For the text-containing cell, return its midpoint in [X, Y] coordinate format. 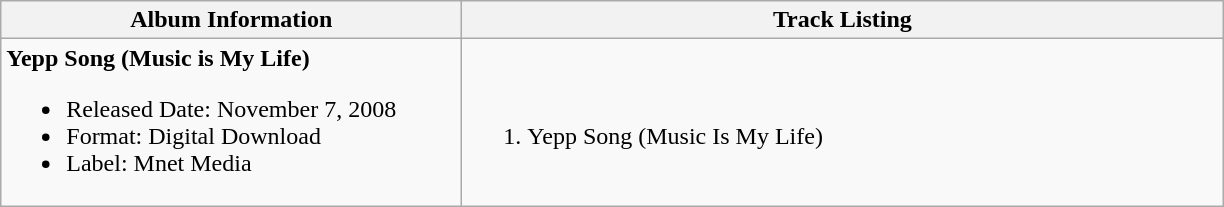
Yepp Song (Music is My Life)Released Date: November 7, 2008Format: Digital DownloadLabel: Mnet Media [232, 122]
Album Information [232, 20]
Track Listing [842, 20]
Yepp Song (Music Is My Life) [842, 122]
